Output the (x, y) coordinate of the center of the cell containing the given text.  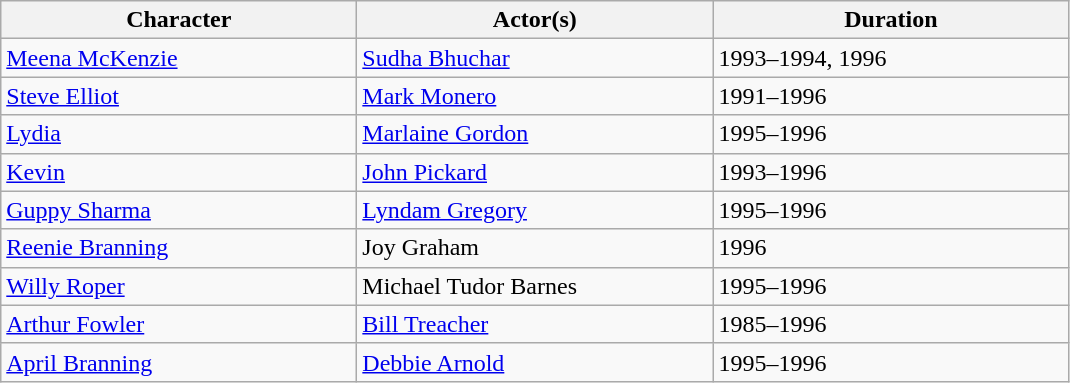
Mark Monero (535, 96)
John Pickard (535, 172)
1996 (891, 248)
Character (179, 20)
1993–1994, 1996 (891, 58)
Joy Graham (535, 248)
Willy Roper (179, 286)
Debbie Arnold (535, 362)
April Branning (179, 362)
Lyndam Gregory (535, 210)
Marlaine Gordon (535, 134)
Reenie Branning (179, 248)
Arthur Fowler (179, 324)
Meena McKenzie (179, 58)
Bill Treacher (535, 324)
1991–1996 (891, 96)
1993–1996 (891, 172)
Steve Elliot (179, 96)
1985–1996 (891, 324)
Guppy Sharma (179, 210)
Lydia (179, 134)
Actor(s) (535, 20)
Sudha Bhuchar (535, 58)
Kevin (179, 172)
Michael Tudor Barnes (535, 286)
Duration (891, 20)
